Pinpoint the cell where the given text exists, returning its (x, y) midpoint coordinate. 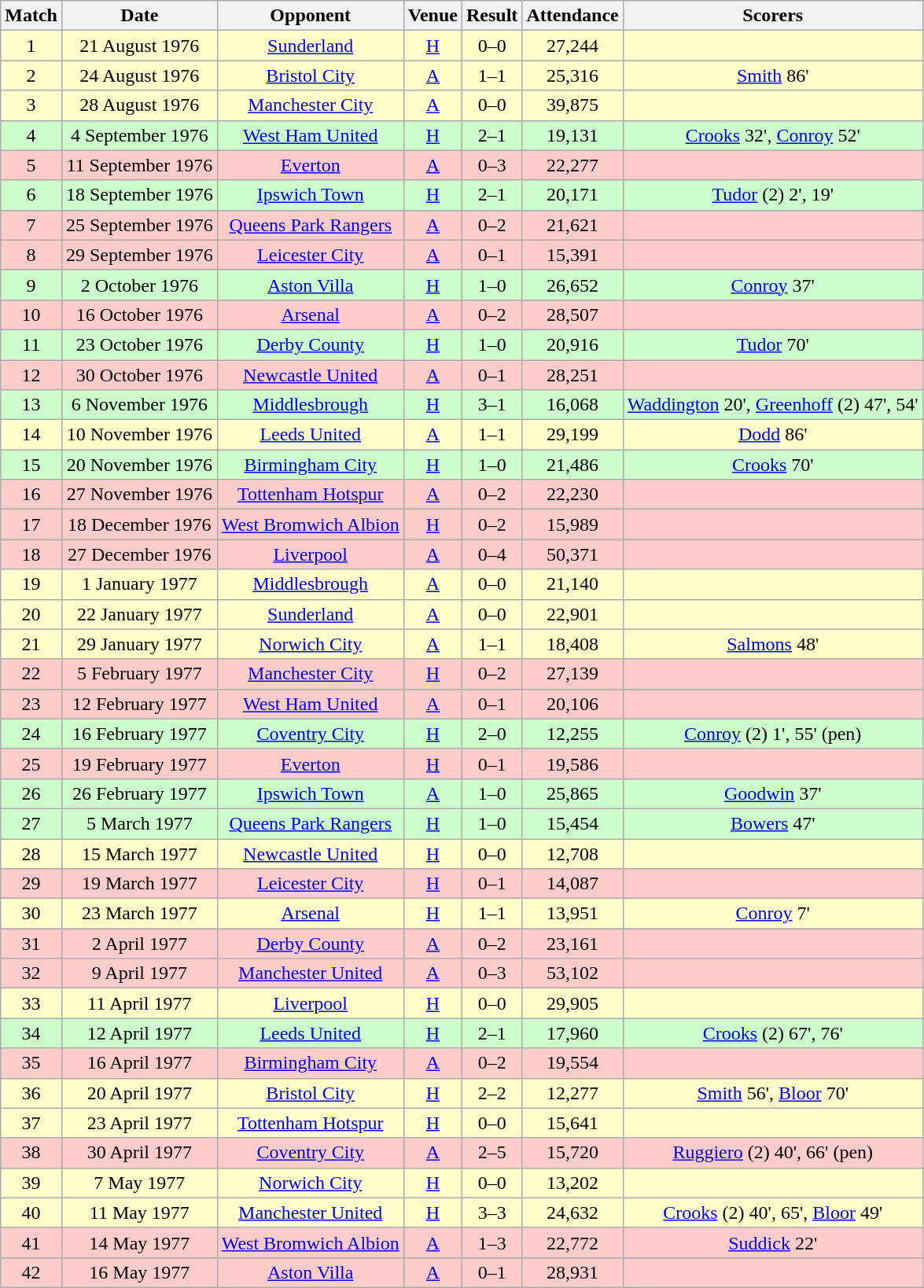
19,586 (572, 764)
1–3 (491, 1242)
25 September 1976 (139, 225)
17,960 (572, 1033)
21 August 1976 (139, 46)
27,139 (572, 674)
Venue (433, 16)
12 April 1977 (139, 1033)
3–1 (491, 405)
28,251 (572, 375)
28 August 1976 (139, 105)
19 (31, 584)
30 April 1977 (139, 1153)
Crooks 32', Conroy 52' (772, 135)
29,905 (572, 1003)
6 November 1976 (139, 405)
32 (31, 973)
23 March 1977 (139, 914)
16 May 1977 (139, 1272)
22,901 (572, 614)
Tudor 70' (772, 344)
Match (31, 16)
Conroy 37' (772, 285)
26 (31, 793)
Opponent (310, 16)
24 August 1976 (139, 75)
7 May 1977 (139, 1183)
33 (31, 1003)
28,931 (572, 1272)
23 (31, 704)
23 April 1977 (139, 1123)
26,652 (572, 285)
19 March 1977 (139, 884)
Suddick 22' (772, 1242)
30 October 1976 (139, 375)
6 (31, 195)
3–3 (491, 1213)
22,277 (572, 165)
Ruggiero (2) 40', 66' (pen) (772, 1153)
18 December 1976 (139, 524)
2–0 (491, 734)
19,554 (572, 1063)
11 September 1976 (139, 165)
53,102 (572, 973)
24,632 (572, 1213)
12,255 (572, 734)
21,621 (572, 225)
Date (139, 16)
Result (491, 16)
15,720 (572, 1153)
Dodd 86' (772, 435)
29 (31, 884)
5 March 1977 (139, 823)
16 February 1977 (139, 734)
42 (31, 1272)
18 (31, 554)
8 (31, 255)
25,316 (572, 75)
12,708 (572, 853)
4 (31, 135)
Tudor (2) 2', 19' (772, 195)
22 (31, 674)
21 (31, 644)
22,230 (572, 495)
1 January 1977 (139, 584)
5 February 1977 (139, 674)
18,408 (572, 644)
Smith 56', Bloor 70' (772, 1093)
11 May 1977 (139, 1213)
20,916 (572, 344)
29,199 (572, 435)
12 February 1977 (139, 704)
25 (31, 764)
1 (31, 46)
Crooks (2) 40', 65', Bloor 49' (772, 1213)
50,371 (572, 554)
13,202 (572, 1183)
40 (31, 1213)
15,391 (572, 255)
24 (31, 734)
Waddington 20', Greenhoff (2) 47', 54' (772, 405)
39 (31, 1183)
16 (31, 495)
13,951 (572, 914)
21,486 (572, 465)
20 April 1977 (139, 1093)
28 (31, 853)
11 (31, 344)
41 (31, 1242)
22 January 1977 (139, 614)
Goodwin 37' (772, 793)
31 (31, 944)
19 February 1977 (139, 764)
37 (31, 1123)
17 (31, 524)
22,772 (572, 1242)
34 (31, 1033)
Conroy (2) 1', 55' (pen) (772, 734)
19,131 (572, 135)
39,875 (572, 105)
2 April 1977 (139, 944)
Conroy 7' (772, 914)
9 April 1977 (139, 973)
14,087 (572, 884)
Bowers 47' (772, 823)
12,277 (572, 1093)
20,106 (572, 704)
Crooks (2) 67', 76' (772, 1033)
27 November 1976 (139, 495)
16,068 (572, 405)
29 September 1976 (139, 255)
21,140 (572, 584)
Crooks 70' (772, 465)
10 November 1976 (139, 435)
2 October 1976 (139, 285)
36 (31, 1093)
0–4 (491, 554)
29 January 1977 (139, 644)
13 (31, 405)
15,641 (572, 1123)
10 (31, 315)
18 September 1976 (139, 195)
28,507 (572, 315)
14 May 1977 (139, 1242)
4 September 1976 (139, 135)
14 (31, 435)
3 (31, 105)
20 (31, 614)
15,454 (572, 823)
27,244 (572, 46)
Scorers (772, 16)
15 (31, 465)
30 (31, 914)
5 (31, 165)
20 November 1976 (139, 465)
25,865 (572, 793)
16 October 1976 (139, 315)
2–2 (491, 1093)
12 (31, 375)
2 (31, 75)
Smith 86' (772, 75)
7 (31, 225)
26 February 1977 (139, 793)
27 (31, 823)
Salmons 48' (772, 644)
23 October 1976 (139, 344)
27 December 1976 (139, 554)
38 (31, 1153)
15 March 1977 (139, 853)
2–5 (491, 1153)
15,989 (572, 524)
35 (31, 1063)
11 April 1977 (139, 1003)
9 (31, 285)
20,171 (572, 195)
23,161 (572, 944)
16 April 1977 (139, 1063)
Attendance (572, 16)
